Provide the (x, y) coordinate of the cell's center where the given text is located.  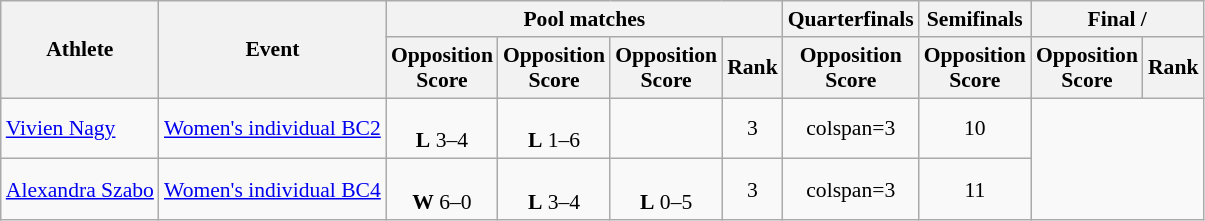
Women's individual BC2 (272, 128)
Pool matches (584, 19)
10 (975, 128)
Vivien Nagy (80, 128)
L 0–5 (666, 190)
Event (272, 50)
Semifinals (975, 19)
Alexandra Szabo (80, 190)
Athlete (80, 50)
Women's individual BC4 (272, 190)
W 6–0 (442, 190)
Final / (1118, 19)
11 (975, 190)
L 1–6 (554, 128)
Quarterfinals (851, 19)
